Return the [x, y] coordinate for the center point of the cell that contains the specified text.  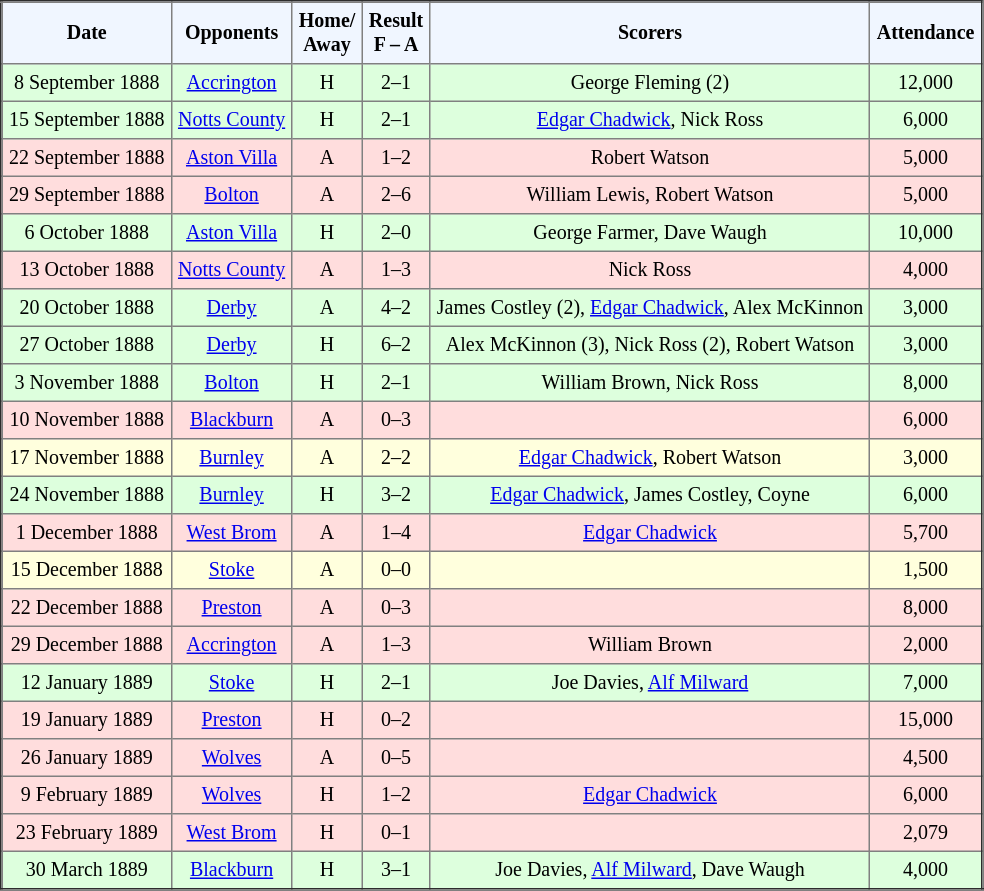
6–2 [396, 345]
Edgar Chadwick, James Costley, Coyne [650, 495]
20 October 1888 [87, 308]
William Brown [650, 645]
George Fleming (2) [650, 83]
Date [87, 33]
15 December 1888 [87, 570]
7,000 [926, 683]
James Costley (2), Edgar Chadwick, Alex McKinnon [650, 308]
26 January 1889 [87, 758]
William Brown, Nick Ross [650, 383]
2–6 [396, 195]
13 October 1888 [87, 270]
ResultF – A [396, 33]
15,000 [926, 720]
Home/Away [327, 33]
12,000 [926, 83]
22 December 1888 [87, 608]
2,000 [926, 645]
3–1 [396, 870]
5,700 [926, 533]
29 September 1888 [87, 195]
2–0 [396, 233]
8 September 1888 [87, 83]
2,079 [926, 833]
4–2 [396, 308]
19 January 1889 [87, 720]
Opponents [232, 33]
1 December 1888 [87, 533]
17 November 1888 [87, 458]
10 November 1888 [87, 420]
24 November 1888 [87, 495]
0–5 [396, 758]
3 November 1888 [87, 383]
0–1 [396, 833]
Attendance [926, 33]
6 October 1888 [87, 233]
12 January 1889 [87, 683]
Edgar Chadwick, Nick Ross [650, 120]
William Lewis, Robert Watson [650, 195]
0–0 [396, 570]
Edgar Chadwick, Robert Watson [650, 458]
Scorers [650, 33]
Joe Davies, Alf Milward, Dave Waugh [650, 870]
Robert Watson [650, 158]
15 September 1888 [87, 120]
9 February 1889 [87, 795]
Alex McKinnon (3), Nick Ross (2), Robert Watson [650, 345]
Nick Ross [650, 270]
Joe Davies, Alf Milward [650, 683]
1–4 [396, 533]
27 October 1888 [87, 345]
3–2 [396, 495]
23 February 1889 [87, 833]
30 March 1889 [87, 870]
4,500 [926, 758]
10,000 [926, 233]
22 September 1888 [87, 158]
0–2 [396, 720]
29 December 1888 [87, 645]
2–2 [396, 458]
George Farmer, Dave Waugh [650, 233]
1,500 [926, 570]
